Extract the [x, y] coordinate from the center of the cell holding the provided text.  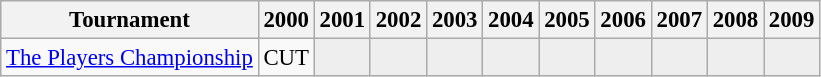
2009 [792, 20]
Tournament [130, 20]
The Players Championship [130, 58]
2004 [511, 20]
2008 [735, 20]
2001 [342, 20]
2006 [623, 20]
2002 [398, 20]
2005 [567, 20]
2003 [455, 20]
CUT [286, 58]
2000 [286, 20]
2007 [679, 20]
